Locate the cell with the specified text and output its [x, y] center coordinate. 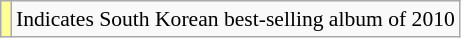
Indicates South Korean best-selling album of 2010 [236, 19]
